Identify which cell holds the provided text, then report its (x, y) central coordinate. 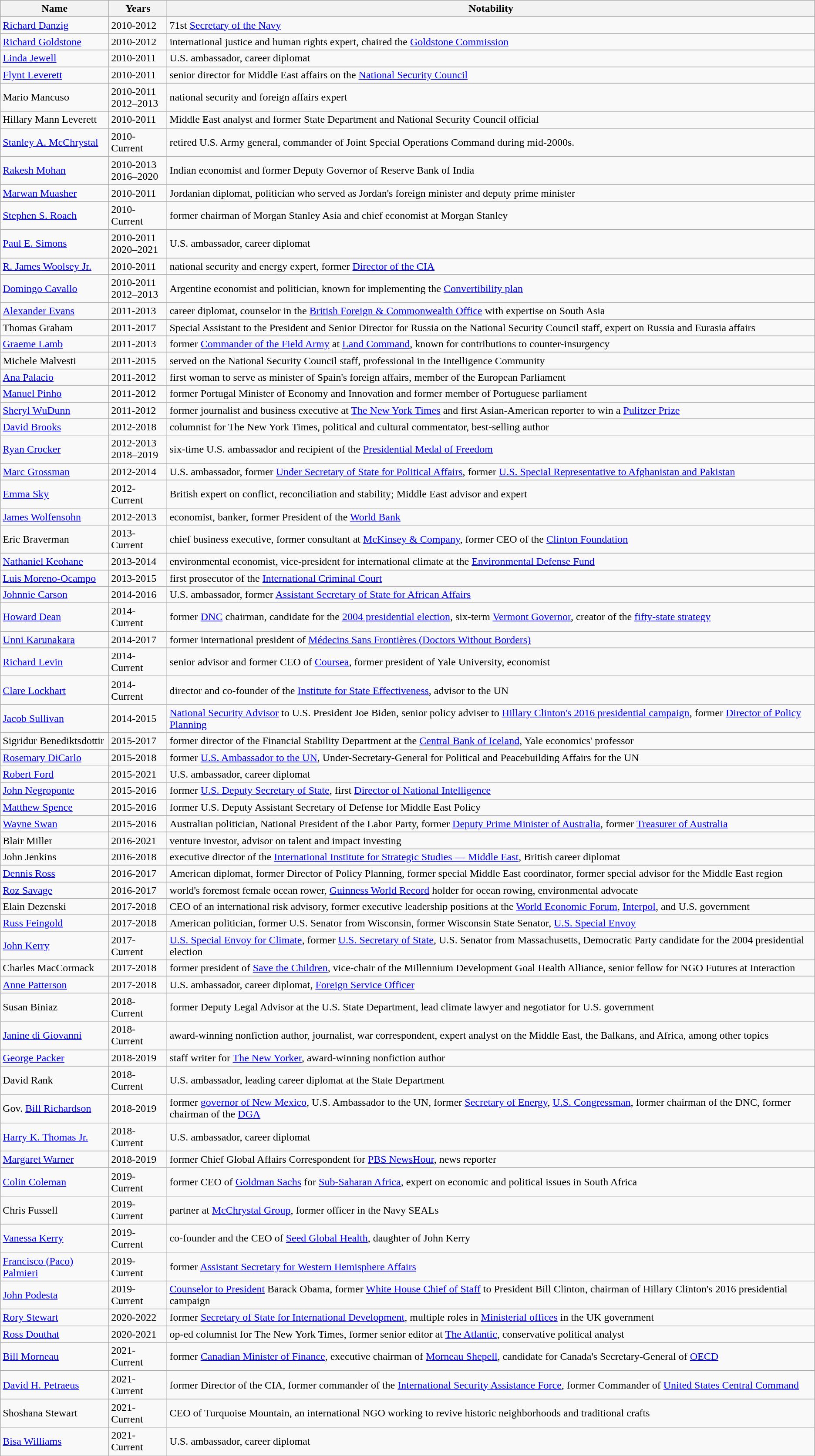
2020-2022 (138, 1318)
Howard Dean (55, 617)
2013-Current (138, 539)
George Packer (55, 1058)
Domingo Cavallo (55, 289)
co-founder and the CEO of Seed Global Health, daughter of John Kerry (491, 1238)
served on the National Security Council staff, professional in the Intelligence Community (491, 361)
former journalist and business executive at The New York Times and first Asian-American reporter to win a Pulitzer Prize (491, 410)
Janine di Giovanni (55, 1036)
Argentine economist and politician, known for implementing the Convertibility plan (491, 289)
71st Secretary of the Navy (491, 25)
Matthew Spence (55, 807)
Wayne Swan (55, 824)
2012-2013 (138, 517)
Richard Danzig (55, 25)
David Rank (55, 1080)
first woman to serve as minister of Spain's foreign affairs, member of the European Parliament (491, 377)
Clare Lockhart (55, 690)
David H. Petraeus (55, 1385)
Ana Palacio (55, 377)
Middle East analyst and former State Department and National Security Council official (491, 120)
Blair Miller (55, 840)
2016-2018 (138, 857)
American diplomat, former Director of Policy Planning, former special Middle East coordinator, former special advisor for the Middle East region (491, 873)
2013-2014 (138, 561)
op-ed columnist for The New York Times, former senior editor at The Atlantic, conservative political analyst (491, 1334)
Rory Stewart (55, 1318)
British expert on conflict, reconciliation and stability; Middle East advisor and expert (491, 494)
2011-2017 (138, 328)
John Jenkins (55, 857)
2014-2016 (138, 595)
R. James Woolsey Jr. (55, 266)
American politician, former U.S. Senator from Wisconsin, former Wisconsin State Senator, U.S. Special Envoy (491, 923)
Rosemary DiCarlo (55, 758)
national security and foreign affairs expert (491, 97)
former Portugal Minister of Economy and Innovation and former member of Portuguese parliament (491, 394)
Sigridur Benediktsdottir (55, 741)
CEO of an international risk advisory, former executive leadership positions at the World Economic Forum, Interpol, and U.S. government (491, 907)
Emma Sky (55, 494)
partner at McChrystal Group, former officer in the Navy SEALs (491, 1210)
Graeme Lamb (55, 344)
Vanessa Kerry (55, 1238)
award-winning nonfiction author, journalist, war correspondent, expert analyst on the Middle East, the Balkans, and Africa, among other topics (491, 1036)
senior advisor and former CEO of Coursea, former president of Yale University, economist (491, 662)
Notability (491, 9)
Gov. Bill Richardson (55, 1109)
U.S. ambassador, leading career diplomat at the State Department (491, 1080)
2012-2014 (138, 472)
Colin Coleman (55, 1182)
2015-2021 (138, 774)
Nathaniel Keohane (55, 561)
Marwan Muasher (55, 193)
2013-2015 (138, 578)
former chairman of Morgan Stanley Asia and chief economist at Morgan Stanley (491, 215)
Special Assistant to the President and Senior Director for Russia on the National Security Council staff, expert on Russia and Eurasia affairs (491, 328)
former Canadian Minister of Finance, executive chairman of Morneau Shepell, candidate for Canada's Secretary-General of OECD (491, 1357)
2014-2015 (138, 719)
Rakesh Mohan (55, 171)
Richard Levin (55, 662)
Paul E. Simons (55, 244)
columnist for The New York Times, political and cultural commentator, best-selling author (491, 427)
2010-20132016–2020 (138, 171)
2016-2021 (138, 840)
Ross Douthat (55, 1334)
national security and energy expert, former Director of the CIA (491, 266)
Robert Ford (55, 774)
Anne Patterson (55, 985)
former CEO of Goldman Sachs for Sub-Saharan Africa, expert on economic and political issues in South Africa (491, 1182)
Charles MacCormack (55, 968)
Chris Fussell (55, 1210)
Russ Feingold (55, 923)
Sheryl WuDunn (55, 410)
Elain Dezenski (55, 907)
former Commander of the Field Army at Land Command, known for contributions to counter-insurgency (491, 344)
former U.S. Ambassador to the UN, Under-Secretary-General for Political and Peacebuilding Affairs for the UN (491, 758)
executive director of the International Institute for Strategic Studies — Middle East, British career diplomat (491, 857)
2015-2017 (138, 741)
Flynt Leverett (55, 75)
former president of Save the Children, vice-chair of the Millennium Development Goal Health Alliance, senior fellow for NGO Futures at Interaction (491, 968)
chief business executive, former consultant at McKinsey & Company, former CEO of the Clinton Foundation (491, 539)
former director of the Financial Stability Department at the Central Bank of Iceland, Yale economics' professor (491, 741)
former Chief Global Affairs Correspondent for PBS NewsHour, news reporter (491, 1159)
former Deputy Legal Advisor at the U.S. State Department, lead climate lawyer and negotiator for U.S. government (491, 1007)
U.S. ambassador, former Under Secretary of State for Political Affairs, former U.S. Special Representative to Afghanistan and Pakistan (491, 472)
Linda Jewell (55, 58)
David Brooks (55, 427)
2014-2017 (138, 640)
Richard Goldstone (55, 42)
2012-2018 (138, 427)
U.S. ambassador, career diplomat, Foreign Service Officer (491, 985)
Susan Biniaz (55, 1007)
Stanley A. McChrystal (55, 142)
2017-Current (138, 946)
2012-Current (138, 494)
Margaret Warner (55, 1159)
Alexander Evans (55, 311)
Marc Grossman (55, 472)
senior director for Middle East affairs on the National Security Council (491, 75)
2011-2015 (138, 361)
Dennis Ross (55, 873)
staff writer for The New Yorker, award-winning nonfiction author (491, 1058)
Ryan Crocker (55, 449)
Mario Mancuso (55, 97)
Shoshana Stewart (55, 1413)
international justice and human rights expert, chaired the Goldstone Commission (491, 42)
former U.S. Deputy Secretary of State, first Director of National Intelligence (491, 791)
John Kerry (55, 946)
Jacob Sullivan (55, 719)
first prosecutor of the International Criminal Court (491, 578)
John Podesta (55, 1295)
U.S. ambassador, former Assistant Secretary of State for African Affairs (491, 595)
Harry K. Thomas Jr. (55, 1137)
2015-2018 (138, 758)
environmental economist, vice-president for international climate at the Environmental Defense Fund (491, 561)
Bisa Williams (55, 1441)
former Secretary of State for International Development, multiple roles in Ministerial offices in the UK government (491, 1318)
Manuel Pinho (55, 394)
Bill Morneau (55, 1357)
former Assistant Secretary for Western Hemisphere Affairs (491, 1266)
2010-20112020–2021 (138, 244)
Johnnie Carson (55, 595)
Unni Karunakara (55, 640)
Jordanian diplomat, politician who served as Jordan's foreign minister and deputy prime minister (491, 193)
director and co-founder of the Institute for State Effectiveness, advisor to the UN (491, 690)
John Negroponte (55, 791)
Eric Braverman (55, 539)
Thomas Graham (55, 328)
former DNC chairman, candidate for the 2004 presidential election, six-term Vermont Governor, creator of the fifty-state strategy (491, 617)
Australian politician, National President of the Labor Party, former Deputy Prime Minister of Australia, former Treasurer of Australia (491, 824)
Francisco (Paco) Palmieri (55, 1266)
Years (138, 9)
Luis Moreno-Ocampo (55, 578)
CEO of Turquoise Mountain, an international NGO working to revive historic neighborhoods and traditional crafts (491, 1413)
Michele Malvesti (55, 361)
former Director of the CIA, former commander of the International Security Assistance Force, former Commander of United States Central Command (491, 1385)
six-time U.S. ambassador and recipient of the Presidential Medal of Freedom (491, 449)
2012-20132018–2019 (138, 449)
James Wolfensohn (55, 517)
Stephen S. Roach (55, 215)
Hillary Mann Leverett (55, 120)
former U.S. Deputy Assistant Secretary of Defense for Middle East Policy (491, 807)
2020-2021 (138, 1334)
Indian economist and former Deputy Governor of Reserve Bank of India (491, 171)
former international president of Médecins Sans Frontières (Doctors Without Borders) (491, 640)
Roz Savage (55, 890)
venture investor, advisor on talent and impact investing (491, 840)
retired U.S. Army general, commander of Joint Special Operations Command during mid-2000s. (491, 142)
career diplomat, counselor in the British Foreign & Commonwealth Office with expertise on South Asia (491, 311)
economist, banker, former President of the World Bank (491, 517)
world's foremost female ocean rower, Guinness World Record holder for ocean rowing, environmental advocate (491, 890)
Name (55, 9)
